Identify which cell holds the provided text, then report its (X, Y) central coordinate. 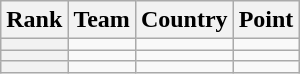
Point (266, 20)
Rank (34, 20)
Country (184, 20)
Team (102, 20)
